Detect which cell encompasses the target text, then output its [X, Y] center coordinate. 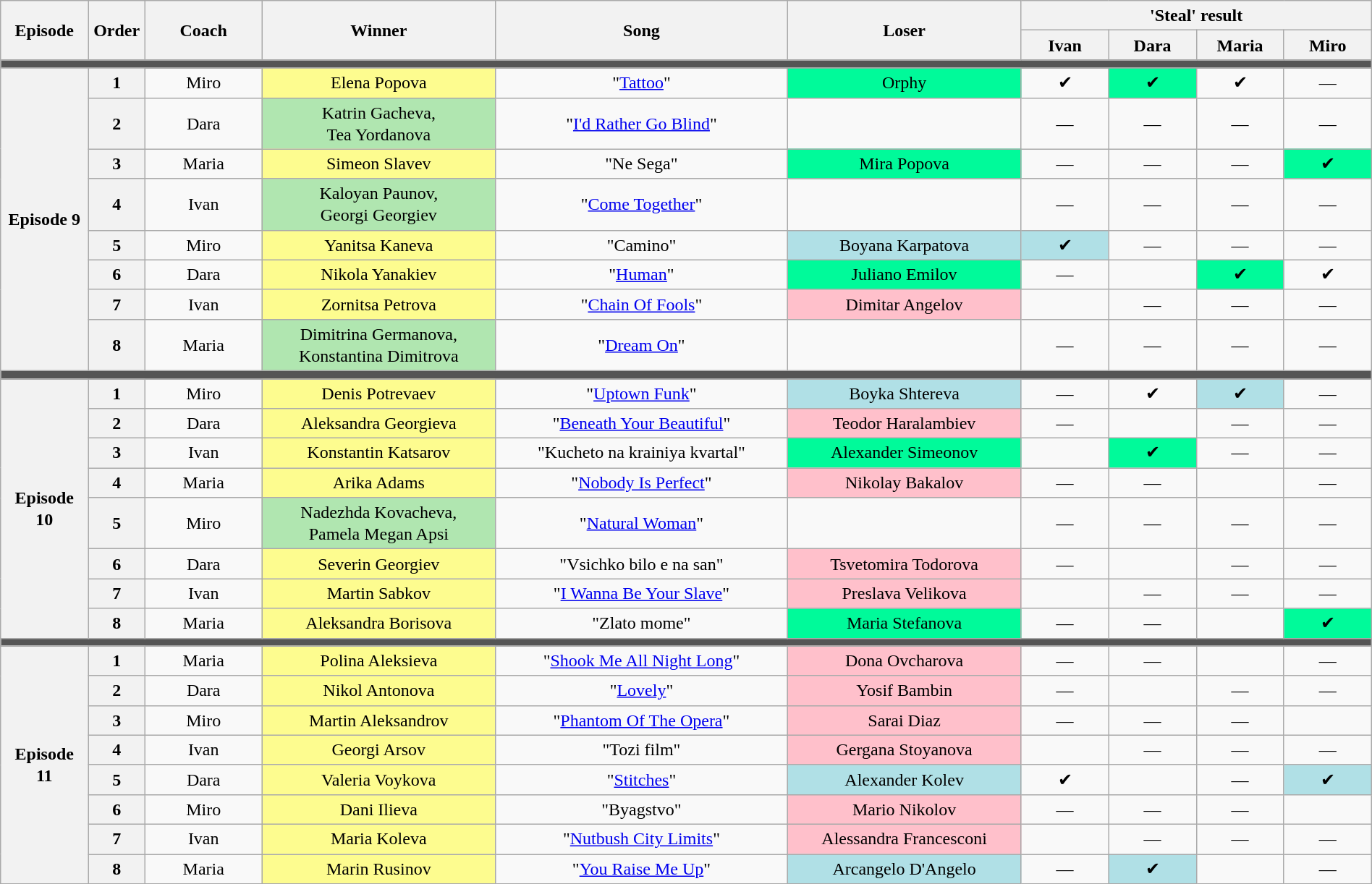
"Beneath Your Beautiful" [642, 424]
Nikola Yanakiev [379, 275]
"Ne Sega" [642, 163]
Preslava Velikova [905, 593]
Simeon Slavev [379, 163]
Mario Nikolov [905, 809]
Order [117, 30]
Valeria Voykova [379, 780]
'Steal' result [1196, 16]
Severin Georgiev [379, 564]
Elena Popova [379, 82]
Alexander Simeonov [905, 453]
"Uptown Funk" [642, 394]
Arcangelo D'Angelo [905, 868]
Aleksandra Borisova [379, 624]
"Chain Of Fools" [642, 304]
Episode 10 [45, 509]
Teodor Haralambiev [905, 424]
Martin Sabkov [379, 593]
Arika Adams [379, 483]
Denis Potrevaev [379, 394]
"Kucheto na krainiya kvartal" [642, 453]
"Vsichko bilo e na san" [642, 564]
Dona Ovcharova [905, 661]
"Phantom Of The Opera" [642, 721]
Juliano Emilov [905, 275]
Zornitsa Petrova [379, 304]
Yanitsa Kaneva [379, 245]
"I Wanna Be Your Slave" [642, 593]
Alessandra Francesconi [905, 839]
Maria Stefanova [905, 624]
"Shook Me All Night Long" [642, 661]
"You Raise Me Up" [642, 868]
Winner [379, 30]
Loser [905, 30]
Dimitar Angelov [905, 304]
"Human" [642, 275]
Boyka Shtereva [905, 394]
"Camino" [642, 245]
Dimitrina Germanova,Konstantina Dimitrova [379, 344]
Kaloyan Paunov,Georgi Georgiev [379, 204]
Alexander Kolev [905, 780]
Katrin Gacheva,Tea Yordanova [379, 123]
"Nobody Is Perfect" [642, 483]
Boyana Karpatova [905, 245]
Episode 9 [45, 219]
"Zlato mome" [642, 624]
Song [642, 30]
"I'd Rather Go Blind" [642, 123]
Nikol Antonova [379, 690]
"Tozi film" [642, 749]
Episode 11 [45, 765]
Georgi Arsov [379, 749]
"Tattoo" [642, 82]
Nadezhda Kovacheva,Pamela Megan Apsi [379, 524]
Dani Ilieva [379, 809]
"Nutbush City Limits" [642, 839]
Coach [204, 30]
Nikolay Bakalov [905, 483]
Yosif Bambin [905, 690]
"Natural Woman" [642, 524]
Episode [45, 30]
Mira Popova [905, 163]
Polina Aleksieva [379, 661]
Tsvetomira Todorova [905, 564]
"Byagstvo" [642, 809]
Aleksandra Georgieva [379, 424]
Konstantin Katsarov [379, 453]
Marin Rusinov [379, 868]
Sarai Diaz [905, 721]
"Come Together" [642, 204]
"Lovely" [642, 690]
Orphy [905, 82]
Martin Aleksandrov [379, 721]
Maria Koleva [379, 839]
Gergana Stoyanova [905, 749]
"Stitches" [642, 780]
"Dream On" [642, 344]
